Find where the given text appears and provide that cell's center as [X, Y] coordinate. 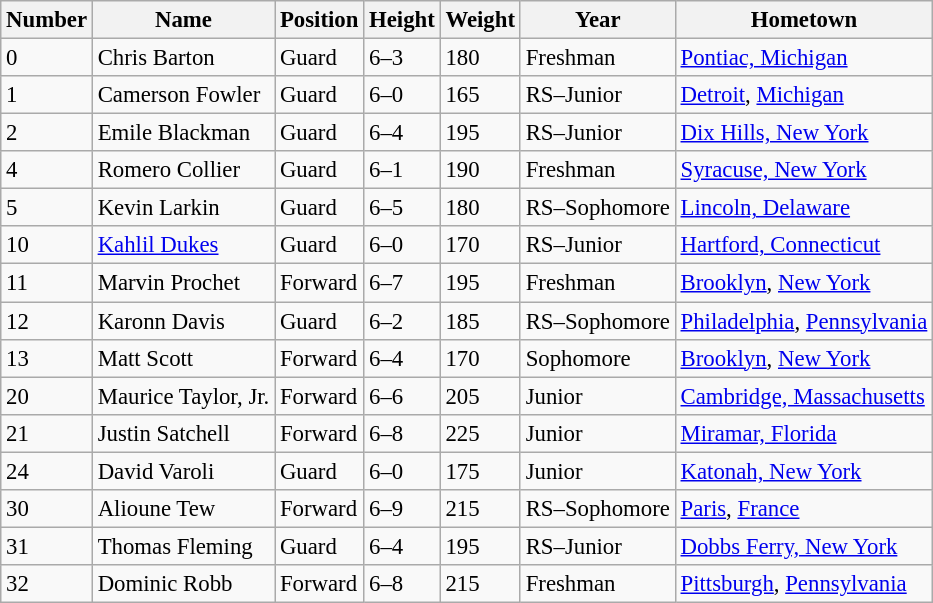
10 [47, 245]
Katonah, New York [804, 471]
Lincoln, Delaware [804, 208]
Philadelphia, Pennsylvania [804, 321]
Justin Satchell [183, 433]
Weight [480, 20]
4 [47, 170]
31 [47, 546]
Miramar, Florida [804, 433]
Kevin Larkin [183, 208]
21 [47, 433]
Alioune Tew [183, 509]
Matt Scott [183, 358]
Detroit, Michigan [804, 95]
6–6 [402, 396]
6–3 [402, 58]
Karonn Davis [183, 321]
Kahlil Dukes [183, 245]
Maurice Taylor, Jr. [183, 396]
Marvin Prochet [183, 283]
Dobbs Ferry, New York [804, 546]
6–7 [402, 283]
Chris Barton [183, 58]
Camerson Fowler [183, 95]
Hartford, Connecticut [804, 245]
185 [480, 321]
1 [47, 95]
Cambridge, Massachusetts [804, 396]
0 [47, 58]
6–9 [402, 509]
225 [480, 433]
12 [47, 321]
11 [47, 283]
190 [480, 170]
Thomas Fleming [183, 546]
Paris, France [804, 509]
Height [402, 20]
Syracuse, New York [804, 170]
Dix Hills, New York [804, 133]
5 [47, 208]
Position [320, 20]
175 [480, 471]
Emile Blackman [183, 133]
6–5 [402, 208]
24 [47, 471]
Pittsburgh, Pennsylvania [804, 584]
Name [183, 20]
205 [480, 396]
20 [47, 396]
Hometown [804, 20]
6–2 [402, 321]
David Varoli [183, 471]
13 [47, 358]
165 [480, 95]
Dominic Robb [183, 584]
30 [47, 509]
6–1 [402, 170]
Sophomore [598, 358]
Number [47, 20]
Year [598, 20]
Pontiac, Michigan [804, 58]
2 [47, 133]
32 [47, 584]
Romero Collier [183, 170]
